Search for the cell housing the specified text and yield its (X, Y) center coordinate. 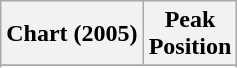
PeakPosition (190, 34)
Chart (2005) (72, 34)
